Search for the cell housing the specified text and yield its (x, y) center coordinate. 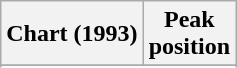
Chart (1993) (72, 34)
Peakposition (189, 34)
